Scan for the cell matching the given text and deliver its [x, y] coordinate at center. 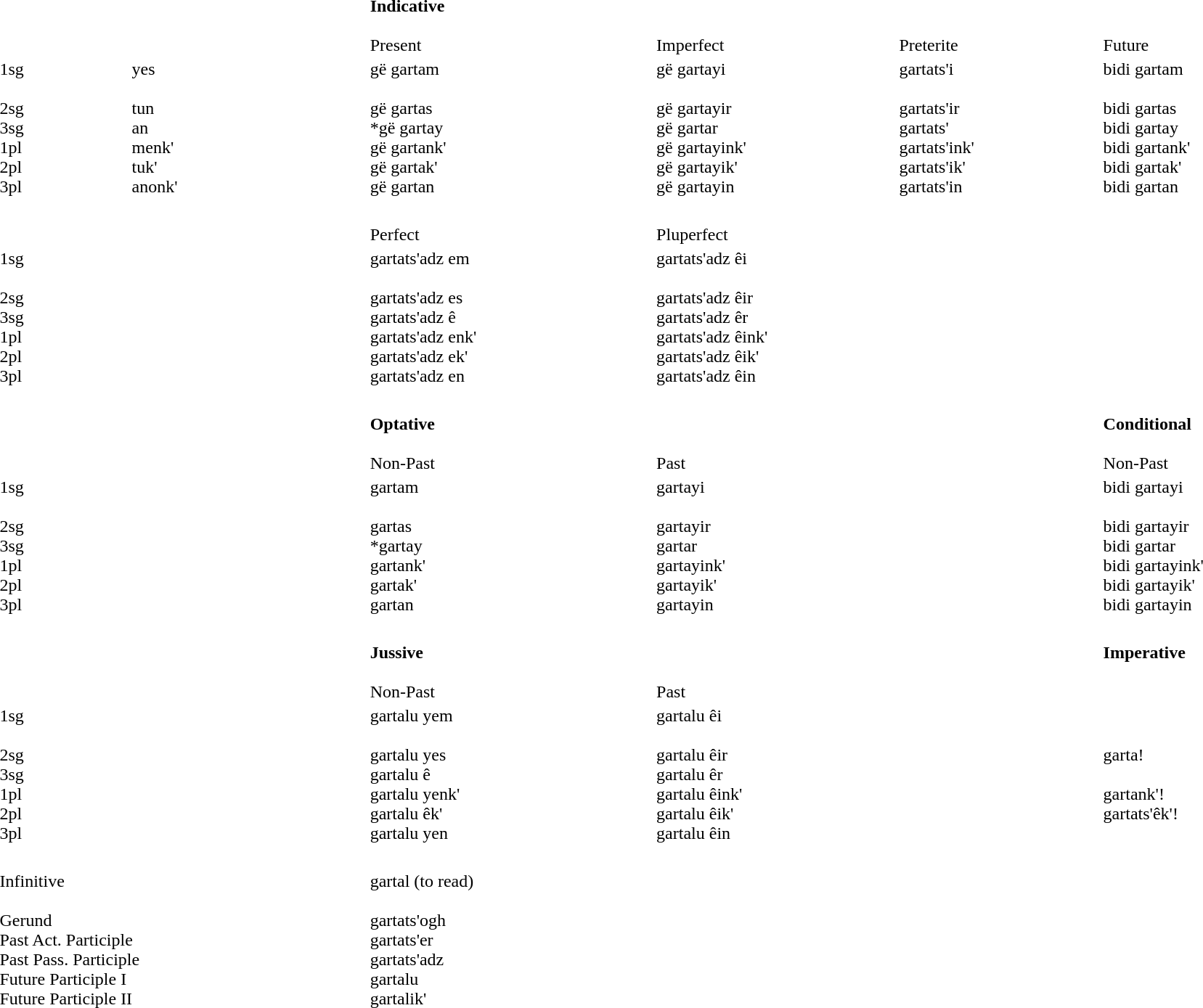
Perfect [511, 234]
yestun an menk' tuk' anonk' [248, 128]
JussiveNon-Past [511, 672]
OptativeNon-Past [511, 443]
Pluperfect [878, 234]
gartats'adz êigartats'adz êir gartats'adz êr gartats'adz êink' gartats'adz êik' gartats'adz êin [878, 317]
gartamgartas *gartay gartank' gartak' gartan [511, 546]
gartalu êigartalu êir gartalu êr gartalu êink' gartalu êik' gartalu êin [878, 774]
gartalu yemgartalu yes gartalu ê gartalu yenk' gartalu êk' gartalu yen [511, 774]
gartayigartayir gartar gartayink' gartayik' gartayin [878, 546]
gë gartamgë gartas *gë gartay gë gartank' gë gartak' gë gartan [511, 128]
gë gartayigë gartayir gë gartar gë gartayink' gë gartayik' gë gartayin [775, 128]
gartats'adz emgartats'adz es gartats'adz ê gartats'adz enk' gartats'adz ek' gartats'adz en [511, 317]
gartats'igartats'ir gartats' gartats'ink' gartats'ik' gartats'in [999, 128]
